Locate the cell with the specified text and output its [X, Y] center coordinate. 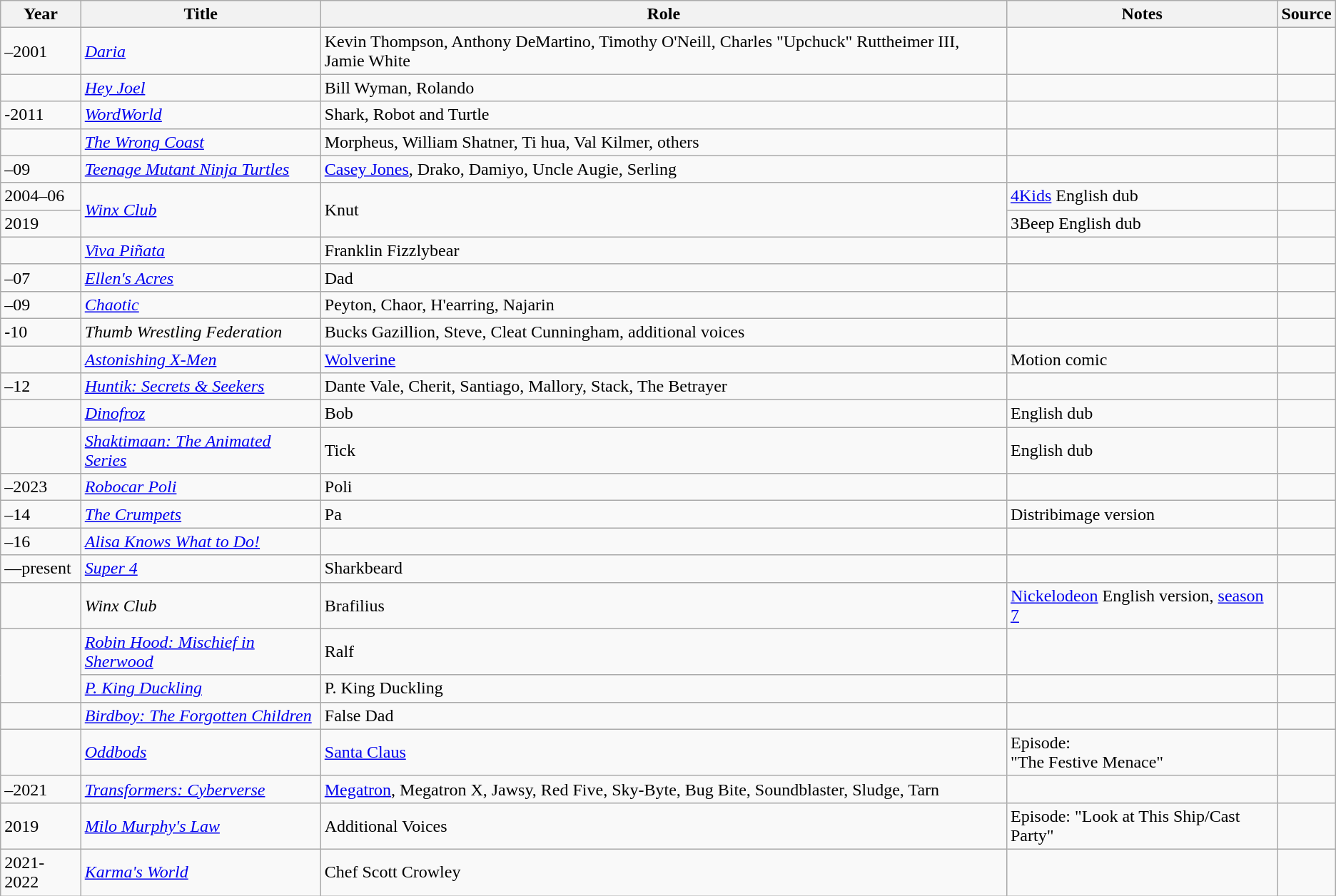
Birdboy: The Forgotten Children [201, 716]
Chaotic [201, 305]
Megatron, Megatron X, Jawsy, Red Five, Sky-Byte, Bug Bite, Soundblaster, Sludge, Tarn [664, 789]
Morpheus, William Shatner, Ti hua, Val Kilmer, others [664, 142]
Shaktimaan: The Animated Series [201, 451]
Teenage Mutant Ninja Turtles [201, 169]
The Crumpets [201, 514]
Episode:"The Festive Menace" [1142, 752]
The Wrong Coast [201, 142]
Huntik: Secrets & Seekers [201, 387]
Transformers: Cyberverse [201, 789]
Notes [1142, 14]
Bob [664, 414]
–2001 [41, 51]
Casey Jones, Drako, Damiyo, Uncle Augie, Serling [664, 169]
Nickelodeon English version, season 7 [1142, 605]
Super 4 [201, 569]
Ellen's Acres [201, 278]
–07 [41, 278]
Santa Claus [664, 752]
–16 [41, 541]
Karma's World [201, 872]
Wolverine [664, 359]
Title [201, 14]
Dinofroz [201, 414]
Milo Murphy's Law [201, 826]
Hey Joel [201, 88]
Bucks Gazillion, Steve, Cleat Cunningham, additional voices [664, 332]
Motion comic [1142, 359]
Pa [664, 514]
—present [41, 569]
Source [1306, 14]
Chef Scott Crowley [664, 872]
Peyton, Chaor, H'earring, Najarin [664, 305]
–2023 [41, 487]
2021-2022 [41, 872]
Daria [201, 51]
Franklin Fizzlybear [664, 250]
Ralf [664, 652]
Brafilius [664, 605]
Tick [664, 451]
Oddbods [201, 752]
-2011 [41, 115]
Sharkbeard [664, 569]
Knut [664, 210]
Astonishing X-Men [201, 359]
Distribimage version [1142, 514]
Dad [664, 278]
Viva Piñata [201, 250]
Shark, Robot and Turtle [664, 115]
–12 [41, 387]
2004–06 [41, 196]
3Beep English dub [1142, 223]
Robocar Poli [201, 487]
False Dad [664, 716]
Episode: "Look at This Ship/Cast Party" [1142, 826]
Thumb Wrestling Federation [201, 332]
Role [664, 14]
Alisa Knows What to Do! [201, 541]
Kevin Thompson, Anthony DeMartino, Timothy O'Neill, Charles "Upchuck" Ruttheimer III, Jamie White [664, 51]
Dante Vale, Cherit, Santiago, Mallory, Stack, The Betrayer [664, 387]
–2021 [41, 789]
WordWorld [201, 115]
Robin Hood: Mischief in Sherwood [201, 652]
Bill Wyman, Rolando [664, 88]
–14 [41, 514]
4Kids English dub [1142, 196]
Additional Voices [664, 826]
Year [41, 14]
-10 [41, 332]
Poli [664, 487]
